Identify which cell holds the provided text, then report its [x, y] central coordinate. 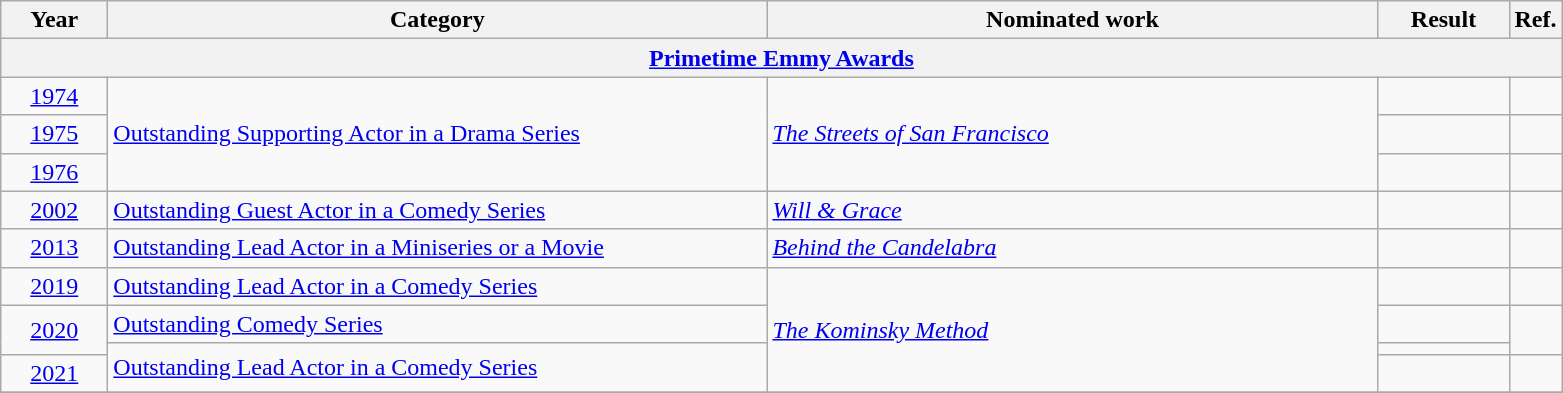
Outstanding Lead Actor in a Miniseries or a Movie [438, 248]
Primetime Emmy Awards [782, 58]
1975 [54, 134]
1976 [54, 172]
Outstanding Supporting Actor in a Drama Series [438, 134]
2021 [54, 373]
Year [54, 20]
Result [1444, 20]
Nominated work [1072, 20]
Will & Grace [1072, 210]
2013 [54, 248]
The Streets of San Francisco [1072, 134]
Outstanding Comedy Series [438, 324]
Category [438, 20]
2002 [54, 210]
Ref. [1536, 20]
2019 [54, 286]
Behind the Candelabra [1072, 248]
The Kominsky Method [1072, 330]
1974 [54, 96]
Outstanding Guest Actor in a Comedy Series [438, 210]
2020 [54, 330]
